Return (X, Y) of the center of cell containing provided text 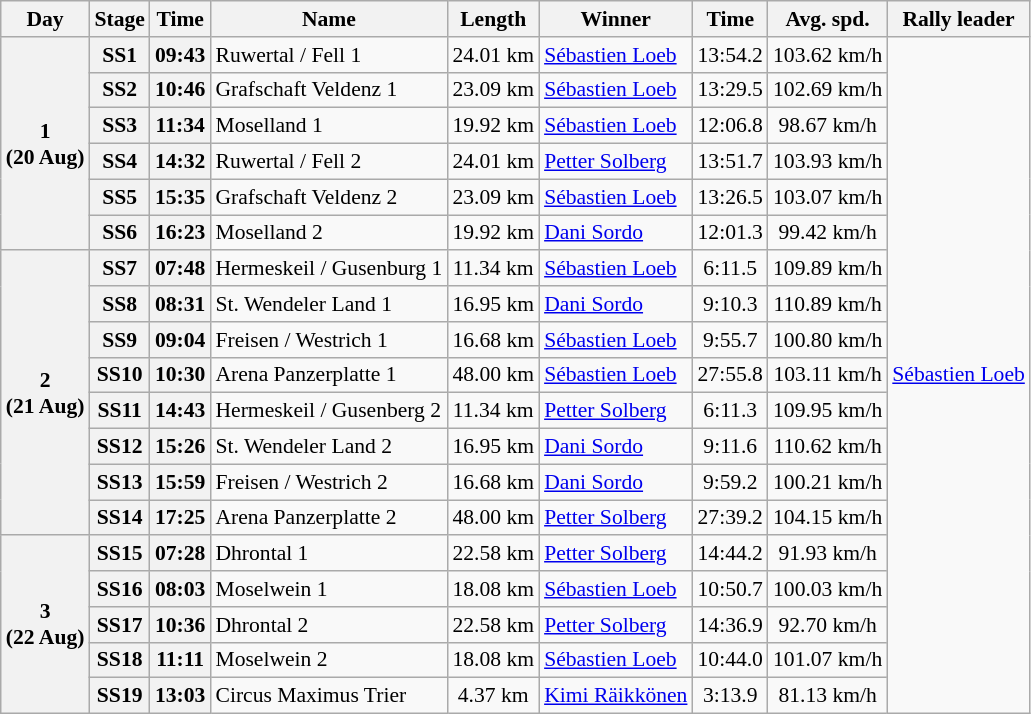
103.07 km/h (828, 197)
110.62 km/h (828, 447)
13:26.5 (730, 197)
13:03 (180, 696)
08:03 (180, 589)
3(22 Aug) (46, 625)
15:59 (180, 482)
110.89 km/h (828, 304)
Circus Maximus Trier (328, 696)
SS12 (119, 447)
10:44.0 (730, 660)
Kimi Räikkönen (616, 696)
07:28 (180, 554)
Length (493, 19)
10:50.7 (730, 589)
10:46 (180, 90)
Dhrontal 2 (328, 625)
14:32 (180, 162)
27:39.2 (730, 518)
09:04 (180, 340)
Moselland 1 (328, 126)
Avg. spd. (828, 19)
16:23 (180, 233)
Freisen / Westrich 1 (328, 340)
11:34 (180, 126)
SS8 (119, 304)
100.03 km/h (828, 589)
9:55.7 (730, 340)
SS9 (119, 340)
81.13 km/h (828, 696)
17:25 (180, 518)
3:13.9 (730, 696)
15:26 (180, 447)
10:30 (180, 375)
10:36 (180, 625)
13:29.5 (730, 90)
07:48 (180, 269)
12:01.3 (730, 233)
14:36.9 (730, 625)
SS3 (119, 126)
6:11.5 (730, 269)
13:51.7 (730, 162)
SS14 (119, 518)
98.67 km/h (828, 126)
14:44.2 (730, 554)
103.11 km/h (828, 375)
100.80 km/h (828, 340)
12:06.8 (730, 126)
Moselwein 1 (328, 589)
92.70 km/h (828, 625)
Ruwertal / Fell 2 (328, 162)
Stage (119, 19)
08:31 (180, 304)
6:11.3 (730, 411)
SS16 (119, 589)
Grafschaft Veldenz 1 (328, 90)
Freisen / Westrich 2 (328, 482)
SS15 (119, 554)
27:55.8 (730, 375)
101.07 km/h (828, 660)
SS19 (119, 696)
Moselland 2 (328, 233)
11:11 (180, 660)
SS13 (119, 482)
Winner (616, 19)
Arena Panzerplatte 1 (328, 375)
SS11 (119, 411)
102.69 km/h (828, 90)
SS7 (119, 269)
SS1 (119, 55)
14:43 (180, 411)
109.89 km/h (828, 269)
SS17 (119, 625)
SS18 (119, 660)
103.93 km/h (828, 162)
9:10.3 (730, 304)
91.93 km/h (828, 554)
St. Wendeler Land 2 (328, 447)
St. Wendeler Land 1 (328, 304)
100.21 km/h (828, 482)
9:59.2 (730, 482)
Rally leader (958, 19)
2(21 Aug) (46, 394)
103.62 km/h (828, 55)
SS4 (119, 162)
SS5 (119, 197)
Dhrontal 1 (328, 554)
Day (46, 19)
1(20 Aug) (46, 144)
109.95 km/h (828, 411)
Name (328, 19)
Hermeskeil / Gusenburg 1 (328, 269)
SS6 (119, 233)
Hermeskeil / Gusenberg 2 (328, 411)
13:54.2 (730, 55)
15:35 (180, 197)
104.15 km/h (828, 518)
SS10 (119, 375)
9:11.6 (730, 447)
SS2 (119, 90)
Moselwein 2 (328, 660)
99.42 km/h (828, 233)
Ruwertal / Fell 1 (328, 55)
09:43 (180, 55)
Arena Panzerplatte 2 (328, 518)
Grafschaft Veldenz 2 (328, 197)
4.37 km (493, 696)
